Output the (x, y) coordinate of the center of the cell containing the given text.  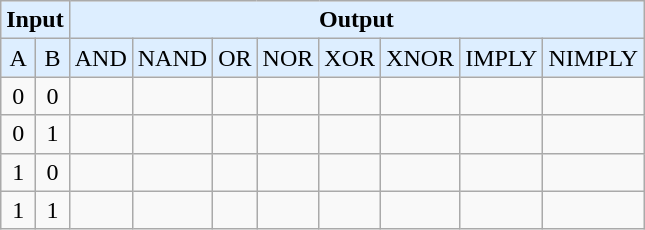
AND (100, 58)
OR (235, 58)
B (52, 58)
Input (35, 20)
XNOR (420, 58)
NIMPLY (594, 58)
XOR (350, 58)
IMPLY (502, 58)
NAND (172, 58)
A (18, 58)
NOR (288, 58)
Output (356, 20)
